Search for the cell housing the specified text and yield its (x, y) center coordinate. 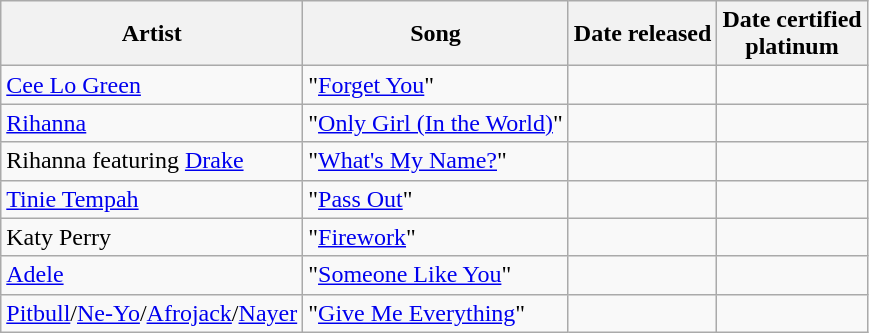
Katy Perry (152, 237)
"Pass Out" (436, 199)
Pitbull/Ne-Yo/Afrojack/Nayer (152, 313)
"Firework" (436, 237)
Adele (152, 275)
"Give Me Everything" (436, 313)
Date released (642, 34)
"Someone Like You" (436, 275)
"Forget You" (436, 85)
"Only Girl (In the World)" (436, 123)
Song (436, 34)
Date certifiedplatinum (792, 34)
Artist (152, 34)
Tinie Tempah (152, 199)
"What's My Name?" (436, 161)
Rihanna featuring Drake (152, 161)
Rihanna (152, 123)
Cee Lo Green (152, 85)
